Search for the cell housing the specified text and yield its [X, Y] center coordinate. 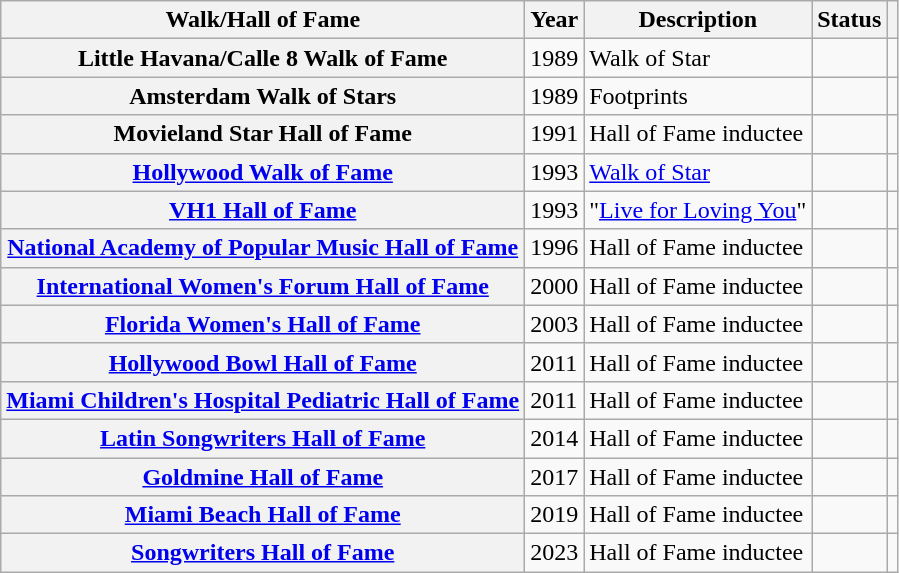
"Live for Loving You" [698, 210]
Year [554, 20]
1996 [554, 248]
Hollywood Bowl Hall of Fame [263, 362]
Footprints [698, 96]
Miami Beach Hall of Fame [263, 515]
Goldmine Hall of Fame [263, 477]
Hollywood Walk of Fame [263, 172]
2019 [554, 515]
2023 [554, 553]
Miami Children's Hospital Pediatric Hall of Fame [263, 400]
Walk/Hall of Fame [263, 20]
Amsterdam Walk of Stars [263, 96]
Latin Songwriters Hall of Fame [263, 438]
National Academy of Popular Music Hall of Fame [263, 248]
Status [850, 20]
2003 [554, 324]
2017 [554, 477]
Florida Women's Hall of Fame [263, 324]
Movieland Star Hall of Fame [263, 134]
2014 [554, 438]
2000 [554, 286]
VH1 Hall of Fame [263, 210]
Songwriters Hall of Fame [263, 553]
Description [698, 20]
1991 [554, 134]
Little Havana/Calle 8 Walk of Fame [263, 58]
International Women's Forum Hall of Fame [263, 286]
